Output the (X, Y) coordinate of the center of the cell containing the given text.  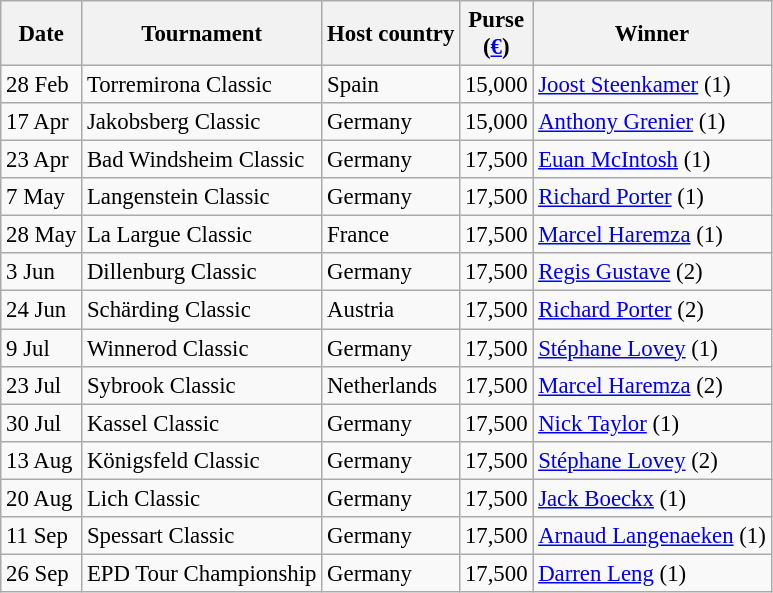
Winnerod Classic (202, 348)
France (391, 235)
Torremirona Classic (202, 85)
Host country (391, 34)
17 Apr (42, 122)
Austria (391, 310)
9 Jul (42, 348)
20 Aug (42, 498)
Richard Porter (2) (652, 310)
Bad Windsheim Classic (202, 160)
Winner (652, 34)
7 May (42, 197)
Sybrook Classic (202, 385)
La Largue Classic (202, 235)
Darren Leng (1) (652, 573)
30 Jul (42, 423)
24 Jun (42, 310)
Regis Gustave (2) (652, 273)
Anthony Grenier (1) (652, 122)
Arnaud Langenaeken (1) (652, 536)
Schärding Classic (202, 310)
Date (42, 34)
Stéphane Lovey (1) (652, 348)
Euan McIntosh (1) (652, 160)
28 Feb (42, 85)
Stéphane Lovey (2) (652, 460)
Jakobsberg Classic (202, 122)
Dillenburg Classic (202, 273)
EPD Tour Championship (202, 573)
Purse(€) (496, 34)
23 Jul (42, 385)
13 Aug (42, 460)
11 Sep (42, 536)
Langenstein Classic (202, 197)
Marcel Haremza (2) (652, 385)
Spessart Classic (202, 536)
Tournament (202, 34)
3 Jun (42, 273)
Nick Taylor (1) (652, 423)
Joost Steenkamer (1) (652, 85)
Richard Porter (1) (652, 197)
Königsfeld Classic (202, 460)
Spain (391, 85)
28 May (42, 235)
Kassel Classic (202, 423)
Jack Boeckx (1) (652, 498)
26 Sep (42, 573)
23 Apr (42, 160)
Netherlands (391, 385)
Lich Classic (202, 498)
Marcel Haremza (1) (652, 235)
